Determine the [X, Y] coordinate at the center of the cell enclosing the given text.  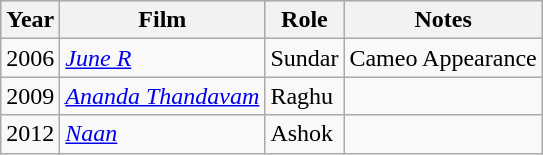
Year [30, 20]
Naan [162, 134]
2006 [30, 58]
Ashok [304, 134]
Role [304, 20]
Cameo Appearance [443, 58]
Film [162, 20]
Sundar [304, 58]
Notes [443, 20]
2009 [30, 96]
Raghu [304, 96]
June R [162, 58]
2012 [30, 134]
Ananda Thandavam [162, 96]
